Determine the (x, y) coordinate at the center of the cell enclosing the given text.  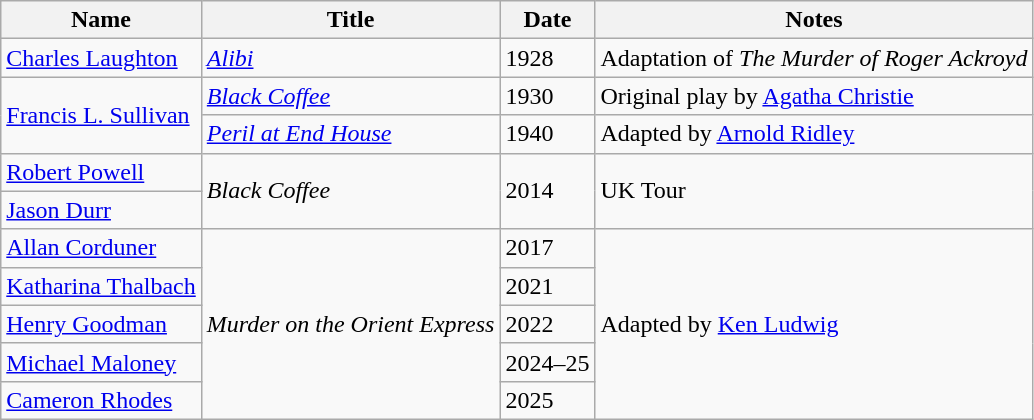
Katharina Thalbach (102, 286)
Notes (814, 20)
2024–25 (548, 362)
Cameron Rhodes (102, 400)
Adapted by Arnold Ridley (814, 134)
1930 (548, 96)
1940 (548, 134)
2021 (548, 286)
2022 (548, 324)
Allan Corduner (102, 248)
2017 (548, 248)
Title (350, 20)
Francis L. Sullivan (102, 115)
Michael Maloney (102, 362)
Name (102, 20)
Adapted by Ken Ludwig (814, 324)
Date (548, 20)
Original play by Agatha Christie (814, 96)
Charles Laughton (102, 58)
Henry Goodman (102, 324)
Robert Powell (102, 172)
Alibi (350, 58)
Peril at End House (350, 134)
Murder on the Orient Express (350, 324)
Adaptation of The Murder of Roger Ackroyd (814, 58)
2014 (548, 191)
Jason Durr (102, 210)
1928 (548, 58)
2025 (548, 400)
UK Tour (814, 191)
